Return [X, Y] of the center of cell containing provided text 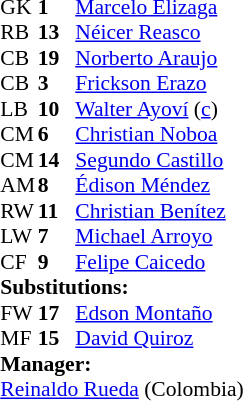
Segundo Castillo [159, 160]
Frickson Erazo [159, 83]
AM [19, 185]
9 [57, 262]
Michael Arroyo [159, 237]
10 [57, 109]
17 [57, 313]
Néicer Reasco [159, 33]
LB [19, 109]
Walter Ayoví (c) [159, 109]
RB [19, 33]
FW [19, 313]
Edson Montaño [159, 313]
7 [57, 237]
Manager: [122, 364]
David Quiroz [159, 339]
15 [57, 339]
11 [57, 211]
Édison Méndez [159, 185]
8 [57, 185]
14 [57, 160]
Christian Noboa [159, 135]
3 [57, 83]
6 [57, 135]
Norberto Araujo [159, 58]
CF [19, 262]
RW [19, 211]
13 [57, 33]
Substitutions: [122, 287]
MF [19, 339]
Felipe Caicedo [159, 262]
19 [57, 58]
LW [19, 237]
Christian Benítez [159, 211]
